Detect which cell encompasses the target text, then output its [X, Y] center coordinate. 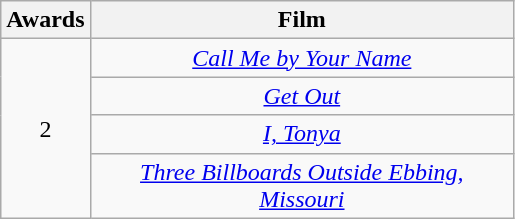
Awards [46, 20]
I, Tonya [302, 134]
Get Out [302, 96]
Three Billboards Outside Ebbing, Missouri [302, 186]
Call Me by Your Name [302, 58]
2 [46, 128]
Film [302, 20]
